Scan for the cell matching the given text and deliver its [x, y] coordinate at center. 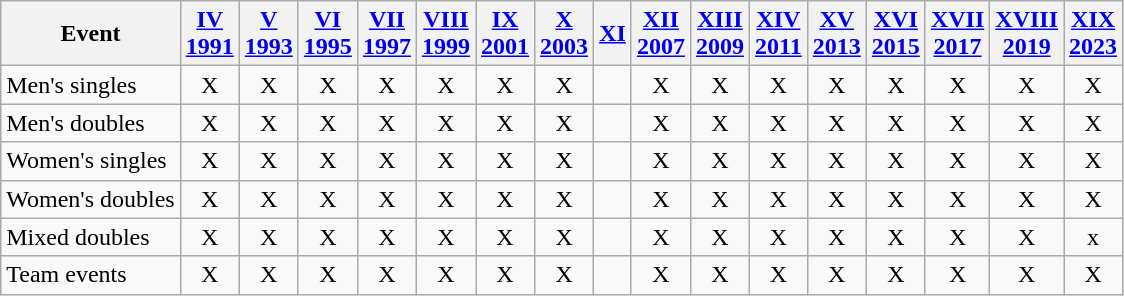
XI [613, 34]
XVIII2019 [1027, 34]
Team events [90, 275]
X2003 [564, 34]
Men's singles [90, 85]
VIII1999 [446, 34]
V1993 [268, 34]
Men's doubles [90, 123]
IX2001 [506, 34]
VI1995 [328, 34]
XIII2009 [720, 34]
XIV2011 [778, 34]
XII2007 [660, 34]
XVI2015 [896, 34]
XV2013 [836, 34]
x [1094, 237]
VII1997 [386, 34]
XVII2017 [957, 34]
XIX2023 [1094, 34]
Event [90, 34]
Women's doubles [90, 199]
Women's singles [90, 161]
IV1991 [210, 34]
Mixed doubles [90, 237]
